Determine the [x, y] coordinate at the center of the cell enclosing the given text.  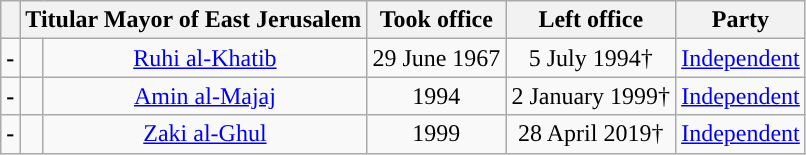
1999 [436, 134]
2 January 1999† [591, 96]
Titular Mayor of East Jerusalem [194, 20]
5 July 1994† [591, 58]
Took office [436, 20]
29 June 1967 [436, 58]
Party [741, 20]
28 April 2019† [591, 134]
Left office [591, 20]
Zaki al-Ghul [205, 134]
Amin al-Majaj [205, 96]
1994 [436, 96]
Ruhi al-Khatib [205, 58]
